Extract the [x, y] coordinate from the center of the cell holding the provided text.  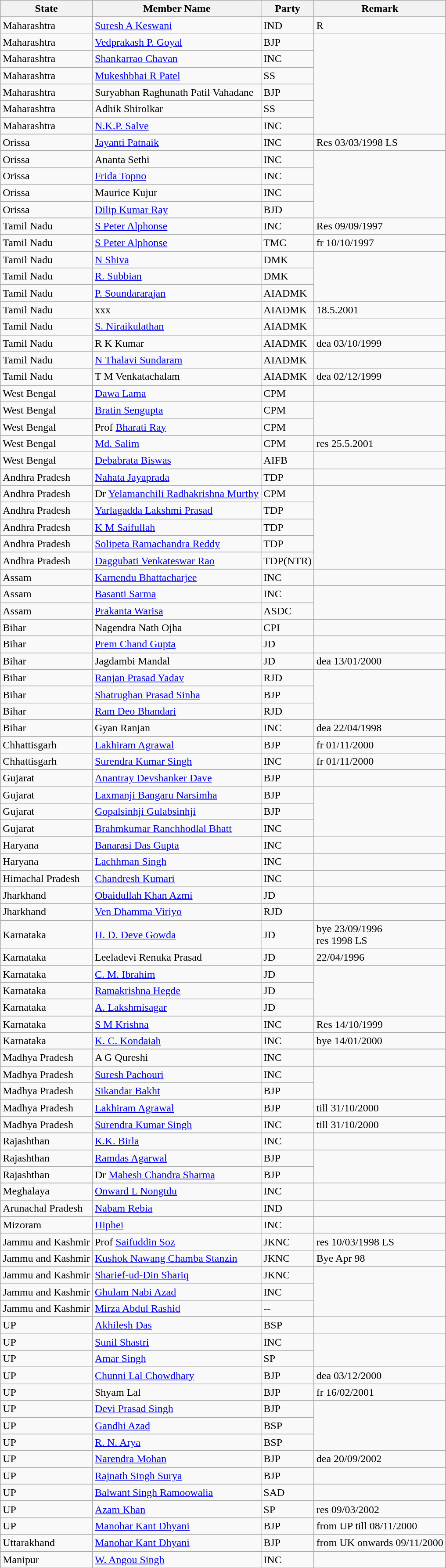
Uttarakhand [47, 1543]
xxx [176, 310]
Shankarrao Chavan [176, 59]
Sunil Shastri [176, 1342]
CPI [288, 628]
Res 03/03/1998 LS [380, 142]
Ananta Sethi [176, 159]
Prof Bharati Ray [176, 427]
Balwant Singh Ramoowalia [176, 1492]
Lachhman Singh [176, 862]
N Thalavi Sundaram [176, 360]
fr 16/02/2001 [380, 1392]
R K Kumar [176, 343]
Shyam Lal [176, 1392]
dea 03/10/1999 [380, 343]
Dr Yelamanchili Radhakrishna Murthy [176, 494]
dea 13/01/2000 [380, 661]
Leeladevi Renuka Prasad [176, 957]
Laxmanji Bangaru Narsimha [176, 795]
W. Angou Singh [176, 1560]
Shatrughan Prasad Sinha [176, 694]
Ramakrishna Hegde [176, 991]
S M Krishna [176, 1024]
TMC [288, 243]
Gyan Ranjan [176, 728]
N Shiva [176, 260]
S. Niraikulathan [176, 327]
TDP(NTR) [288, 561]
Gopalsinhji Gulabsinhji [176, 812]
Sharief-ud-Din Shariq [176, 1275]
Dilip Kumar Ray [176, 210]
from UP till 08/11/2000 [380, 1526]
R. Subbian [176, 276]
Ven Dhamma Viriyo [176, 912]
Obaidullah Khan Azmi [176, 895]
Arunachal Pradesh [47, 1208]
22/04/1996 [380, 957]
Mizoram [47, 1225]
Member Name [176, 9]
C. M. Ibrahim [176, 974]
SAD [288, 1492]
res 09/03/2002 [380, 1509]
Ranjan Prasad Yadav [176, 678]
Hiphei [176, 1225]
res 25.5.2001 [380, 443]
Mirza Abdul Rashid [176, 1309]
State [47, 9]
Karnendu Bhattacharjee [176, 577]
Prakanta Warisa [176, 611]
Nagendra Nath Ojha [176, 628]
res 10/03/1998 LS [380, 1241]
Basanti Sarma [176, 594]
Solipeta Ramachandra Reddy [176, 544]
ASDC [288, 611]
Himachal Pradesh [47, 878]
-- [288, 1309]
Suresh Pachouri [176, 1074]
K M Saifullah [176, 527]
AIFB [288, 460]
Azam Khan [176, 1509]
Onward L Nongtdu [176, 1191]
Amar Singh [176, 1359]
Kushok Nawang Chamba Stanzin [176, 1258]
P. Soundararajan [176, 293]
Bratin Sengupta [176, 410]
dea 02/12/1999 [380, 377]
Brahmkumar Ranchhodlal Bhatt [176, 828]
Ramdas Agarwal [176, 1158]
Gandhi Azad [176, 1426]
N.K.P. Salve [176, 126]
H. D. Deve Gowda [176, 934]
Prof Saifuddin Soz [176, 1241]
BJD [288, 210]
Vedprakash P. Goyal [176, 42]
Jayanti Patnaik [176, 142]
Maurice Kujur [176, 192]
Suryabhan Raghunath Patil Vahadane [176, 92]
T M Venkatachalam [176, 377]
Sikandar Bakht [176, 1091]
R. N. Arya [176, 1442]
Akhilesh Das [176, 1325]
A. Lakshmisagar [176, 1007]
Chandresh Kumari [176, 878]
K. C. Kondaiah [176, 1041]
dea 22/04/1998 [380, 728]
Dawa Lama [176, 393]
K.K. Birla [176, 1141]
Suresh A Keswani [176, 25]
from UK onwards 09/11/2000 [380, 1543]
Prem Chand Gupta [176, 644]
Debabrata Biswas [176, 460]
Remark [380, 9]
Daggubati Venkateswar Rao [176, 561]
Md. Salim [176, 443]
Meghalaya [47, 1191]
Frida Topno [176, 176]
Chunni Lal Chowdhary [176, 1376]
Rajnath Singh Surya [176, 1476]
dea 20/09/2002 [380, 1459]
Mukeshbhai R Patel [176, 76]
R [380, 25]
fr 10/10/1997 [380, 243]
Adhik Shirolkar [176, 109]
Narendra Mohan [176, 1459]
A G Qureshi [176, 1058]
Res 14/10/1999 [380, 1024]
Ghulam Nabi Azad [176, 1292]
bye 14/01/2000 [380, 1041]
Devi Prasad Singh [176, 1409]
Banarasi Das Gupta [176, 845]
Nabam Rebia [176, 1208]
dea 03/12/2000 [380, 1376]
Nahata Jayaprada [176, 477]
Dr Mahesh Chandra Sharma [176, 1175]
Res 09/09/1997 [380, 226]
Ram Deo Bhandari [176, 711]
Manipur [47, 1560]
Bye Apr 98 [380, 1258]
18.5.2001 [380, 310]
Anantray Devshanker Dave [176, 778]
bye 23/09/1996 res 1998 LS [380, 934]
Yarlagadda Lakshmi Prasad [176, 511]
Jagdambi Mandal [176, 661]
Party [288, 9]
